Search for the cell housing the specified text and yield its [x, y] center coordinate. 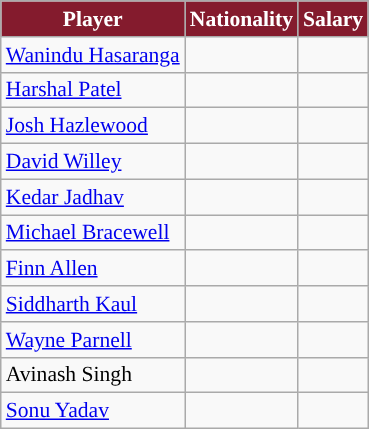
Finn Allen [93, 269]
Wayne Parnell [93, 340]
Kedar Jadhav [93, 197]
Avinash Singh [93, 375]
Wanindu Hasaranga [93, 55]
David Willey [93, 162]
Michael Bracewell [93, 233]
Salary [333, 19]
Harshal Patel [93, 90]
Josh Hazlewood [93, 126]
Nationality [242, 19]
Sonu Yadav [93, 411]
Siddharth Kaul [93, 304]
Player [93, 19]
